Detect which cell encompasses the target text, then output its [X, Y] center coordinate. 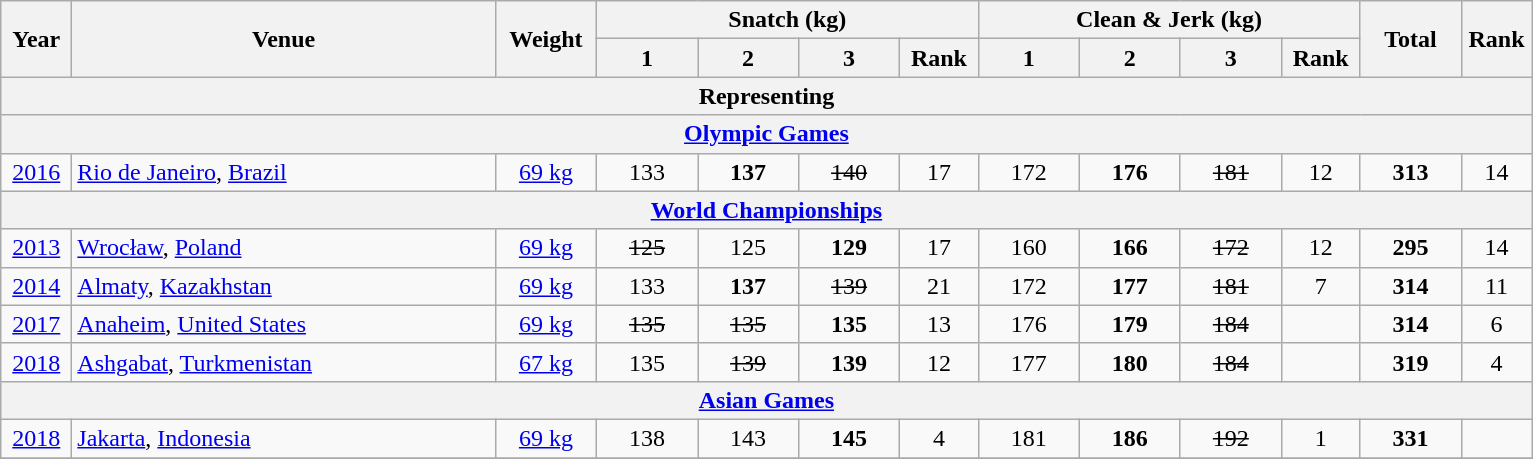
145 [850, 438]
Ashgabat, Turkmenistan [284, 362]
21 [940, 286]
138 [646, 438]
Clean & Jerk (kg) [1169, 20]
Snatch (kg) [787, 20]
331 [1410, 438]
160 [1028, 248]
313 [1410, 172]
Representing [766, 96]
140 [850, 172]
6 [1496, 324]
Almaty, Kazakhstan [284, 286]
192 [1230, 438]
295 [1410, 248]
166 [1130, 248]
Wrocław, Poland [284, 248]
Rio de Janeiro, Brazil [284, 172]
7 [1320, 286]
2016 [36, 172]
Weight [546, 39]
180 [1130, 362]
2013 [36, 248]
2014 [36, 286]
129 [850, 248]
67 kg [546, 362]
Anaheim, United States [284, 324]
Jakarta, Indonesia [284, 438]
Total [1410, 39]
179 [1130, 324]
Year [36, 39]
Asian Games [766, 400]
13 [940, 324]
Olympic Games [766, 134]
186 [1130, 438]
319 [1410, 362]
Venue [284, 39]
World Championships [766, 210]
2017 [36, 324]
11 [1496, 286]
143 [748, 438]
